For the text-containing cell, return its midpoint in (X, Y) coordinate format. 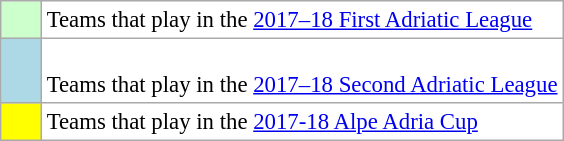
Teams that play in the 2017-18 Alpe Adria Cup (302, 122)
Teams that play in the 2017–18 Second Adriatic League (302, 72)
Teams that play in the 2017–18 First Adriatic League (302, 20)
